Extract the (x, y) coordinate from the center of the cell holding the provided text.  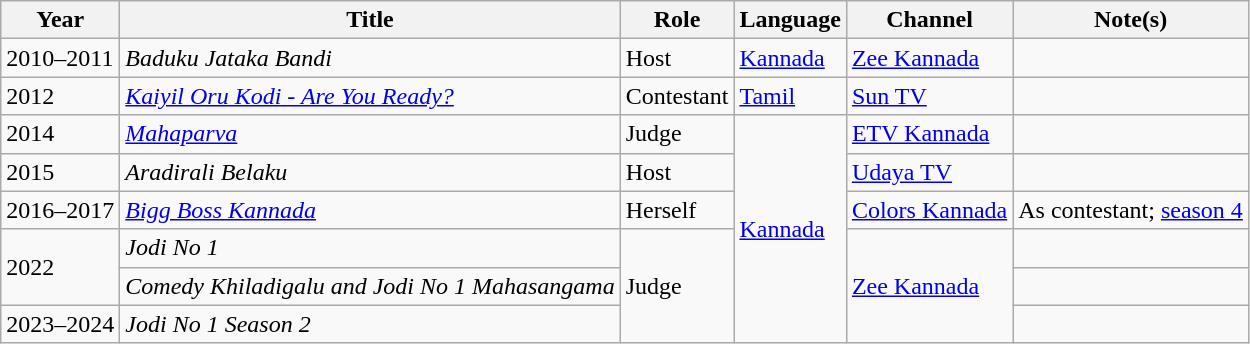
Udaya TV (929, 172)
Jodi No 1 Season 2 (370, 324)
Note(s) (1131, 20)
Colors Kannada (929, 210)
Comedy Khiladigalu and Jodi No 1 Mahasangama (370, 286)
2022 (60, 267)
Herself (677, 210)
Year (60, 20)
Jodi No 1 (370, 248)
Kaiyil Oru Kodi - Are You Ready? (370, 96)
ETV Kannada (929, 134)
Language (790, 20)
Aradirali Belaku (370, 172)
2010–2011 (60, 58)
As contestant; season 4 (1131, 210)
2012 (60, 96)
Role (677, 20)
Bigg Boss Kannada (370, 210)
Sun TV (929, 96)
2023–2024 (60, 324)
Tamil (790, 96)
2016–2017 (60, 210)
Channel (929, 20)
Baduku Jataka Bandi (370, 58)
2015 (60, 172)
Contestant (677, 96)
Title (370, 20)
2014 (60, 134)
Mahaparva (370, 134)
